From the cell containing the given text, extract its center point as (x, y) coordinate. 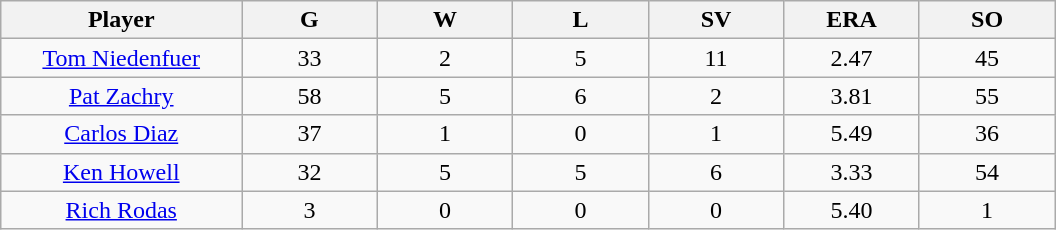
Carlos Diaz (122, 134)
3.33 (852, 172)
3 (310, 210)
5.49 (852, 134)
37 (310, 134)
Ken Howell (122, 172)
54 (987, 172)
3.81 (852, 96)
Player (122, 20)
58 (310, 96)
45 (987, 58)
SO (987, 20)
SV (716, 20)
33 (310, 58)
W (445, 20)
Rich Rodas (122, 210)
ERA (852, 20)
36 (987, 134)
Tom Niedenfuer (122, 58)
G (310, 20)
Pat Zachry (122, 96)
L (581, 20)
55 (987, 96)
5.40 (852, 210)
32 (310, 172)
11 (716, 58)
2.47 (852, 58)
